Determine the [x, y] coordinate at the center of the cell enclosing the given text.  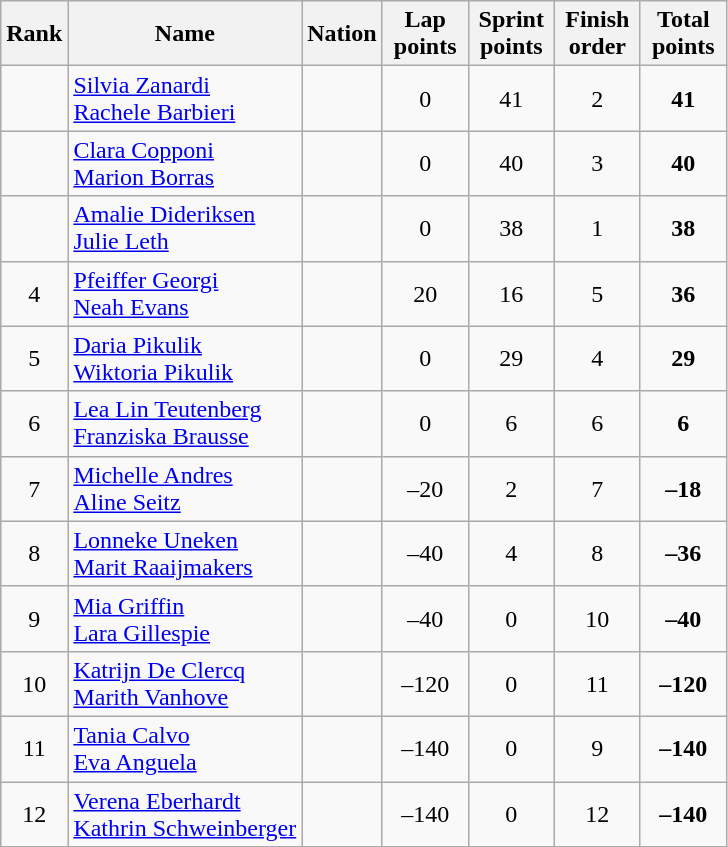
1 [597, 228]
–18 [683, 488]
–36 [683, 554]
Rank [34, 34]
Lea Lin TeutenbergFranziska Brausse [185, 424]
Amalie DideriksenJulie Leth [185, 228]
3 [597, 164]
Clara CopponiMarion Borras [185, 164]
20 [425, 294]
Mia GriffinLara Gillespie [185, 618]
16 [511, 294]
Tania CalvoEva Anguela [185, 748]
Total points [683, 34]
Verena EberhardtKathrin Schweinberger [185, 814]
36 [683, 294]
Nation [342, 34]
Lap points [425, 34]
Silvia ZanardiRachele Barbieri [185, 98]
Lonneke UnekenMarit Raaijmakers [185, 554]
Finish order [597, 34]
Name [185, 34]
Sprint points [511, 34]
Katrijn De ClercqMarith Vanhove [185, 684]
Michelle AndresAline Seitz [185, 488]
Daria PikulikWiktoria Pikulik [185, 358]
–20 [425, 488]
Pfeiffer GeorgiNeah Evans [185, 294]
